Identify which cell holds the provided text, then report its [X, Y] central coordinate. 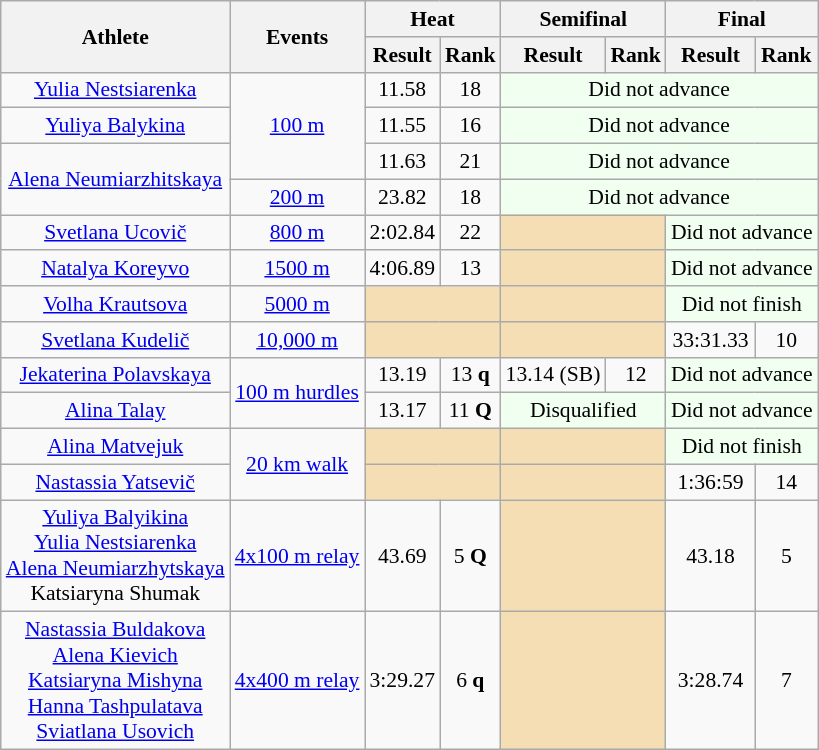
11.55 [402, 126]
100 m hurdles [298, 392]
13 q [470, 375]
4x400 m relay [298, 681]
7 [786, 681]
Svetlana Ucovič [116, 233]
Semifinal [584, 19]
21 [470, 162]
13.19 [402, 375]
Volha Krautsova [116, 304]
Alina Talay [116, 411]
5 Q [470, 556]
43.18 [710, 556]
100 m [298, 126]
Alena Neumiarzhitskaya [116, 180]
33:31.33 [710, 340]
Nastassia BuldakovaAlena KievichKatsiaryna MishynaHanna TashpulatavaSviatlana Usovich [116, 681]
12 [636, 375]
Heat [432, 19]
13.14 (SB) [554, 375]
10 [786, 340]
Jekaterina Polavskaya [116, 375]
6 q [470, 681]
Athlete [116, 36]
14 [786, 482]
1500 m [298, 269]
200 m [298, 197]
Svetlana Kudelič [116, 340]
20 km walk [298, 464]
22 [470, 233]
Events [298, 36]
Alina Matvejuk [116, 447]
Nastassia Yatsevič [116, 482]
11.58 [402, 90]
11.63 [402, 162]
13 [470, 269]
11 Q [470, 411]
4x100 m relay [298, 556]
5000 m [298, 304]
Natalya Koreyvo [116, 269]
1:36:59 [710, 482]
2:02.84 [402, 233]
Final [742, 19]
16 [470, 126]
3:28.74 [710, 681]
5 [786, 556]
4:06.89 [402, 269]
3:29.27 [402, 681]
Yuliya BalyikinaYulia NestsiarenkaAlena NeumiarzhytskayaKatsiaryna Shumak [116, 556]
Yulia Nestsiarenka [116, 90]
13.17 [402, 411]
Disqualified [584, 411]
43.69 [402, 556]
23.82 [402, 197]
Yuliya Balykina [116, 126]
10,000 m [298, 340]
800 m [298, 233]
